Locate the cell with the specified text and output its [x, y] center coordinate. 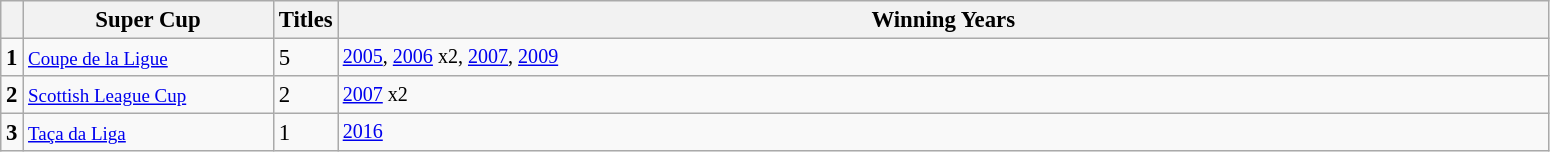
Scottish League Cup [148, 95]
Super Cup [148, 20]
Taça da Liga [148, 133]
2005, 2006 x2, 2007, 2009 [944, 58]
Winning Years [944, 20]
5 [306, 58]
2016 [944, 133]
Coupe de la Ligue [148, 58]
3 [12, 133]
Titles [306, 20]
2007 x2 [944, 95]
